Find where the given text appears and provide that cell's center as (X, Y) coordinate. 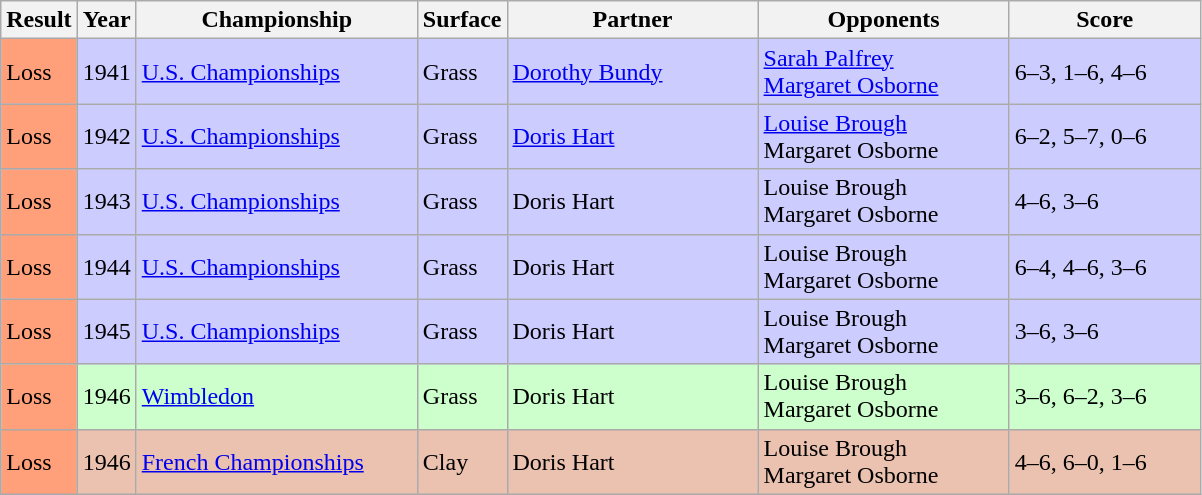
6–2, 5–7, 0–6 (1104, 136)
6–4, 4–6, 3–6 (1104, 266)
6–3, 1–6, 4–6 (1104, 72)
1945 (106, 332)
Year (106, 20)
1943 (106, 202)
Dorothy Bundy (632, 72)
3–6, 6–2, 3–6 (1104, 396)
Surface (462, 20)
Championship (276, 20)
Score (1104, 20)
Opponents (884, 20)
4–6, 3–6 (1104, 202)
3–6, 3–6 (1104, 332)
Result (39, 20)
Wimbledon (276, 396)
4–6, 6–0, 1–6 (1104, 462)
1944 (106, 266)
Partner (632, 20)
1941 (106, 72)
1942 (106, 136)
Clay (462, 462)
Sarah Palfrey Margaret Osborne (884, 72)
French Championships (276, 462)
